Output the (x, y) coordinate of the center of the cell containing the given text.  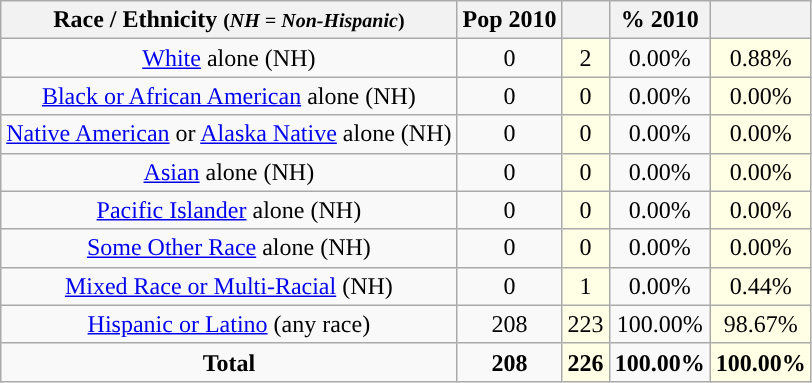
Some Other Race alone (NH) (229, 248)
223 (586, 324)
Pop 2010 (510, 20)
Pacific Islander alone (NH) (229, 210)
Total (229, 362)
0.44% (760, 286)
Asian alone (NH) (229, 172)
1 (586, 286)
0.88% (760, 58)
Hispanic or Latino (any race) (229, 324)
98.67% (760, 324)
Race / Ethnicity (NH = Non-Hispanic) (229, 20)
White alone (NH) (229, 58)
226 (586, 362)
Black or African American alone (NH) (229, 96)
% 2010 (660, 20)
Native American or Alaska Native alone (NH) (229, 134)
Mixed Race or Multi-Racial (NH) (229, 286)
2 (586, 58)
